Scan for the cell matching the given text and deliver its (X, Y) coordinate at center. 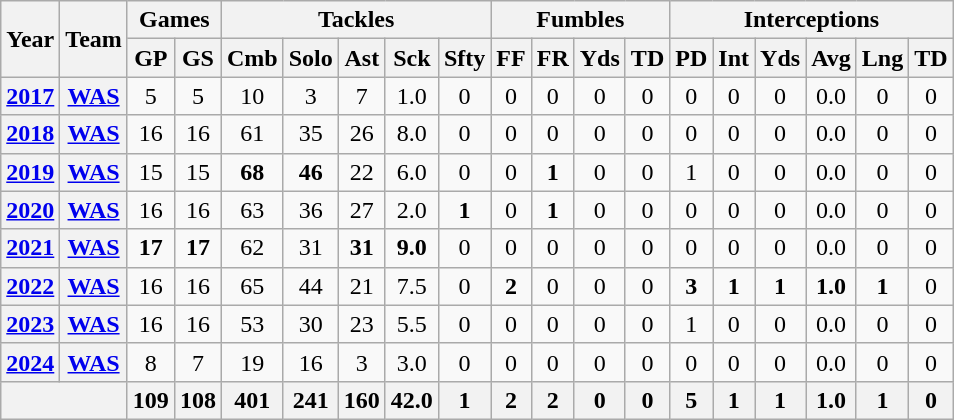
FF (511, 58)
5.5 (412, 324)
8.0 (412, 134)
35 (310, 134)
6.0 (412, 172)
7.5 (412, 286)
26 (362, 134)
22 (362, 172)
Games (174, 20)
Year (30, 39)
21 (362, 286)
Solo (310, 58)
2020 (30, 210)
Tackles (356, 20)
Fumbles (580, 20)
30 (310, 324)
62 (252, 248)
8 (150, 362)
36 (310, 210)
2021 (30, 248)
Team (94, 39)
2019 (30, 172)
2022 (30, 286)
61 (252, 134)
2017 (30, 96)
Interceptions (812, 20)
Avg (832, 58)
Int (734, 58)
23 (362, 324)
GP (150, 58)
PD (692, 58)
2024 (30, 362)
108 (198, 400)
46 (310, 172)
3.0 (412, 362)
68 (252, 172)
2018 (30, 134)
160 (362, 400)
Sck (412, 58)
109 (150, 400)
401 (252, 400)
Lng (882, 58)
9.0 (412, 248)
Sfty (464, 58)
2023 (30, 324)
44 (310, 286)
65 (252, 286)
19 (252, 362)
53 (252, 324)
Ast (362, 58)
GS (198, 58)
Cmb (252, 58)
FR (552, 58)
241 (310, 400)
27 (362, 210)
63 (252, 210)
42.0 (412, 400)
10 (252, 96)
2.0 (412, 210)
